For the text-containing cell, return its midpoint in (x, y) coordinate format. 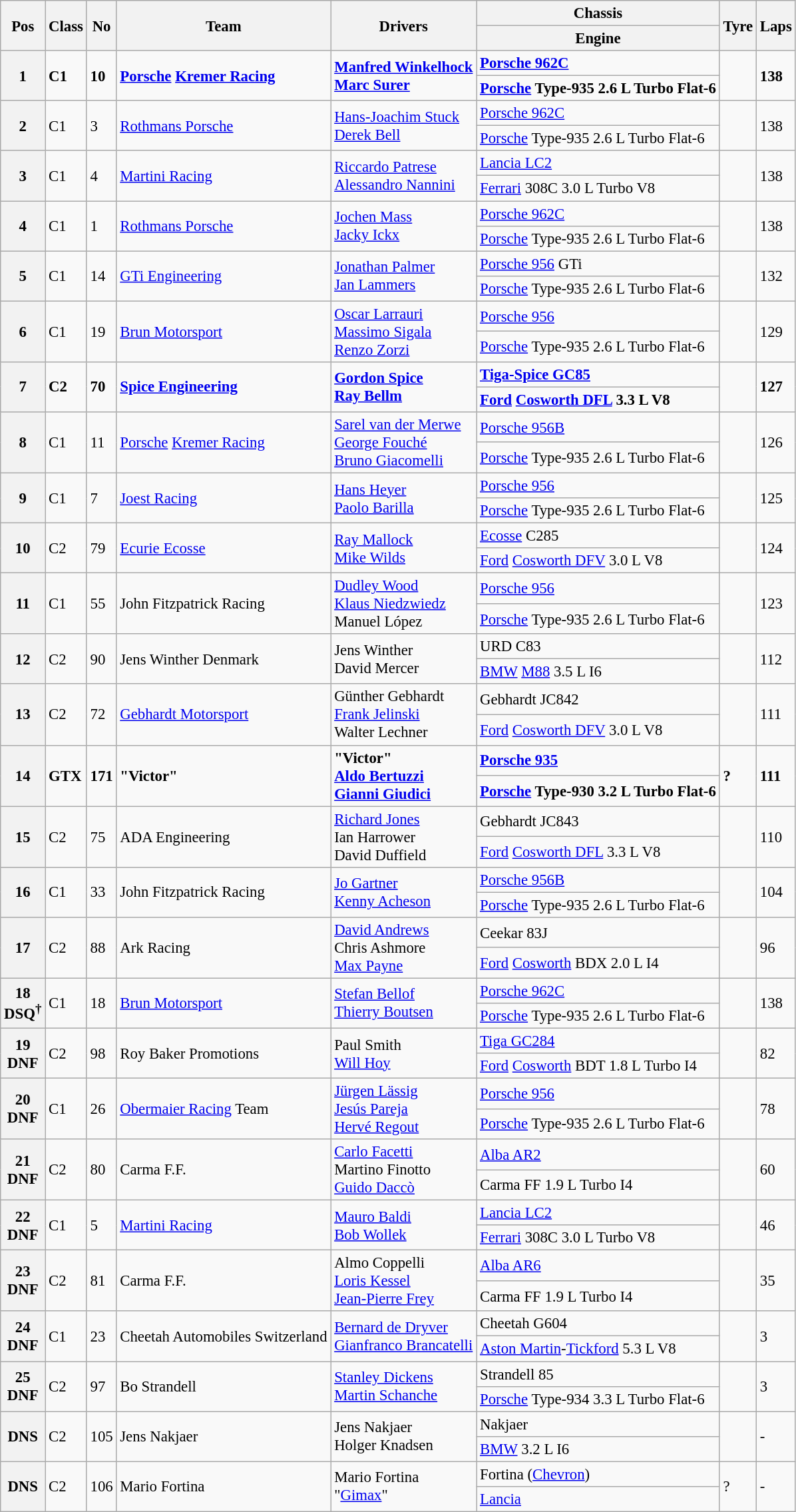
Laps (776, 25)
Jens Winther Denmark (224, 659)
BMW M88 3.5 L I6 (598, 672)
98 (101, 1053)
Pos (23, 25)
8 (23, 443)
46 (776, 1225)
Carlo Facetti Martino Finotto Guido Daccò (403, 1170)
23DNF (23, 1281)
Richard Jones Ian Harrower David Duffield (403, 837)
Porsche Type-930 3.2 L Turbo Flat-6 (598, 791)
Drivers (403, 25)
55 (101, 604)
123 (776, 604)
Jonathan Palmer Jan Lammers (403, 276)
Ecurie Ecosse (224, 549)
112 (776, 659)
Gebhardt Motorsport (224, 715)
Hans Heyer Paolo Barilla (403, 498)
75 (101, 837)
Porsche 956 GTi (598, 264)
106 (101, 1486)
96 (776, 948)
25DNF (23, 1386)
Mauro Baldi Bob Wollek (403, 1225)
Cheetah Automobiles Switzerland (224, 1337)
Ford Cosworth BDT 1.8 L Turbo I4 (598, 1066)
Gordon Spice Ray Bellm (403, 387)
Bernard de Dryver Gianfranco Brancatelli (403, 1337)
Ecosse C285 (598, 536)
Team (224, 25)
Stefan Bellof Thierry Boutsen (403, 1003)
33 (101, 892)
Tiga GC284 (598, 1041)
90 (101, 659)
110 (776, 837)
70 (101, 387)
Strandell 85 (598, 1374)
"Victor" (224, 776)
Engine (598, 39)
Hans-Joachim Stuck Derek Bell (403, 125)
Joest Racing (224, 498)
David Andrews Chris Ashmore Max Payne (403, 948)
Riccardo Patrese Alessandro Nannini (403, 176)
Tiga-Spice GC85 (598, 375)
Günther Gebhardt Frank Jelinski Walter Lechner (403, 715)
17 (23, 948)
2 (23, 125)
171 (101, 776)
16 (23, 892)
Ford Cosworth BDX 2.0 L I4 (598, 963)
12 (23, 659)
Ray Mallock Mike Wilds (403, 549)
Tyre (737, 25)
82 (776, 1053)
Jens Nakjaer Holger Knadsen (403, 1437)
Mario Fortina (224, 1486)
88 (101, 948)
Jens Winther David Mercer (403, 659)
35 (776, 1281)
Manfred Winkelhock Marc Surer (403, 76)
Aston Martin-Tickford 5.3 L V8 (598, 1349)
60 (776, 1170)
Jochen Mass Jacky Ickx (403, 226)
No (101, 25)
Spice Engineering (224, 387)
Jens Nakjaer (224, 1437)
URD C83 (598, 646)
79 (101, 549)
15 (23, 837)
BMW 3.2 L I6 (598, 1449)
Stanley Dickens Martin Schanche (403, 1386)
"Victor" Aldo Bertuzzi Gianni Giudici (403, 776)
Porsche 935 (598, 760)
Lancia (598, 1499)
Jo Gartner Kenny Acheson (403, 892)
78 (776, 1109)
81 (101, 1281)
Sarel van der Merwe George Fouché Bruno Giacomelli (403, 443)
Class (67, 25)
18 (101, 1003)
Paul Smith Will Hoy (403, 1053)
Dudley Wood Klaus Niedzwiedz Manuel López (403, 604)
132 (776, 276)
26 (101, 1109)
Alba AR2 (598, 1154)
Bo Strandell (224, 1386)
18DSQ† (23, 1003)
Chassis (598, 13)
23 (101, 1337)
Mario Fortina "Gimax" (403, 1486)
19 (101, 332)
19DNF (23, 1053)
72 (101, 715)
13 (23, 715)
104 (776, 892)
Cheetah G604 (598, 1324)
125 (776, 498)
Ark Racing (224, 948)
ADA Engineering (224, 837)
Gebhardt JC842 (598, 700)
80 (101, 1170)
9 (23, 498)
127 (776, 387)
Jürgen Lässig Jesús Pareja Hervé Regout (403, 1109)
24DNF (23, 1337)
22DNF (23, 1225)
Ceekar 83J (598, 933)
Nakjaer (598, 1424)
Almo Coppelli Loris Kessel Jean-Pierre Frey (403, 1281)
129 (776, 332)
GTX (67, 776)
97 (101, 1386)
20DNF (23, 1109)
Oscar Larrauri Massimo Sigala Renzo Zorzi (403, 332)
Fortina (Chevron) (598, 1474)
GTi Engineering (224, 276)
Roy Baker Promotions (224, 1053)
21DNF (23, 1170)
Alba AR6 (598, 1266)
Gebhardt JC843 (598, 822)
6 (23, 332)
Porsche Type-934 3.3 L Turbo Flat-6 (598, 1399)
105 (101, 1437)
126 (776, 443)
Obermaier Racing Team (224, 1109)
124 (776, 549)
